Return the [x, y] coordinate for the center point of the cell that contains the specified text.  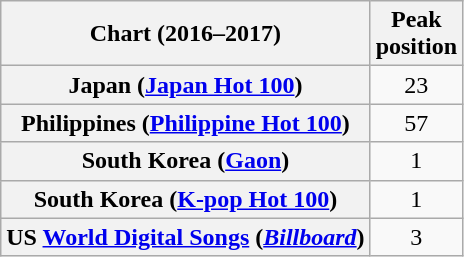
3 [416, 237]
57 [416, 123]
South Korea (Gaon) [186, 161]
South Korea (K-pop Hot 100) [186, 199]
Philippines (Philippine Hot 100) [186, 123]
Japan (Japan Hot 100) [186, 85]
US World Digital Songs (Billboard) [186, 237]
23 [416, 85]
Peakposition [416, 34]
Chart (2016–2017) [186, 34]
